From the cell containing the given text, extract its center point as [X, Y] coordinate. 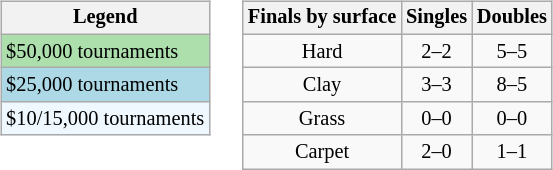
Grass [322, 119]
Clay [322, 85]
8–5 [512, 85]
$10/15,000 tournaments [105, 119]
5–5 [512, 51]
Finals by surface [322, 18]
Singles [436, 18]
2–0 [436, 152]
1–1 [512, 152]
Carpet [322, 152]
$50,000 tournaments [105, 51]
Hard [322, 51]
2–2 [436, 51]
3–3 [436, 85]
$25,000 tournaments [105, 85]
Legend [105, 18]
Doubles [512, 18]
